Return [X, Y] of the center of cell containing provided text 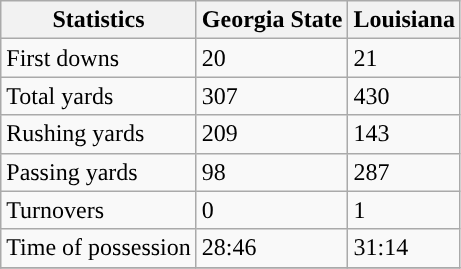
Statistics [99, 20]
0 [272, 210]
307 [272, 96]
98 [272, 172]
21 [404, 58]
28:46 [272, 248]
Turnovers [99, 210]
Rushing yards [99, 134]
31:14 [404, 248]
First downs [99, 58]
287 [404, 172]
Georgia State [272, 20]
Louisiana [404, 20]
1 [404, 210]
209 [272, 134]
20 [272, 58]
Total yards [99, 96]
143 [404, 134]
Passing yards [99, 172]
430 [404, 96]
Time of possession [99, 248]
